For the text-containing cell, return its midpoint in (x, y) coordinate format. 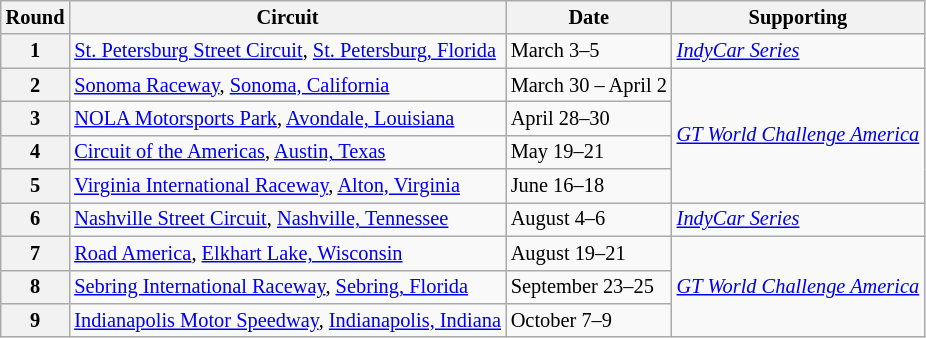
St. Petersburg Street Circuit, St. Petersburg, Florida (287, 51)
August 4–6 (589, 219)
May 19–21 (589, 152)
August 19–21 (589, 253)
Virginia International Raceway, Alton, Virginia (287, 186)
1 (36, 51)
September 23–25 (589, 287)
9 (36, 320)
Sebring International Raceway, Sebring, Florida (287, 287)
3 (36, 118)
6 (36, 219)
5 (36, 186)
March 3–5 (589, 51)
7 (36, 253)
April 28–30 (589, 118)
Circuit (287, 17)
Circuit of the Americas, Austin, Texas (287, 152)
Round (36, 17)
Date (589, 17)
June 16–18 (589, 186)
Indianapolis Motor Speedway, Indianapolis, Indiana (287, 320)
Nashville Street Circuit, Nashville, Tennessee (287, 219)
March 30 – April 2 (589, 85)
4 (36, 152)
October 7–9 (589, 320)
Road America, Elkhart Lake, Wisconsin (287, 253)
Supporting (798, 17)
Sonoma Raceway, Sonoma, California (287, 85)
2 (36, 85)
NOLA Motorsports Park, Avondale, Louisiana (287, 118)
8 (36, 287)
